Return (x, y) of the center of cell containing provided text 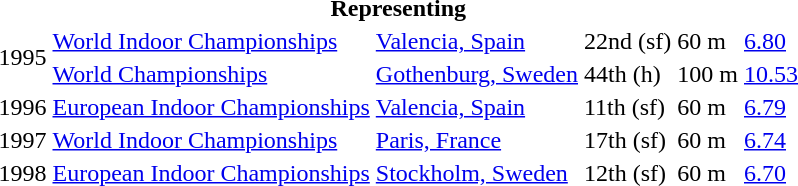
17th (sf) (627, 140)
World Championships (211, 74)
Gothenburg, Sweden (476, 74)
European Indoor Championships (211, 107)
22nd (sf) (627, 41)
Paris, France (476, 140)
11th (sf) (627, 107)
100 m (708, 74)
44th (h) (627, 74)
